Identify which cell holds the provided text, then report its (x, y) central coordinate. 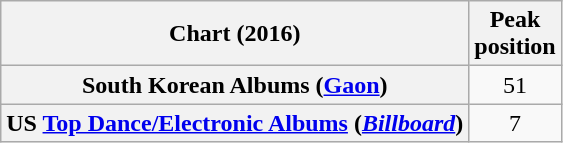
South Korean Albums (Gaon) (235, 85)
US Top Dance/Electronic Albums (Billboard) (235, 123)
Chart (2016) (235, 34)
Peakposition (515, 34)
51 (515, 85)
7 (515, 123)
